Pinpoint the cell where the given text exists, returning its [x, y] midpoint coordinate. 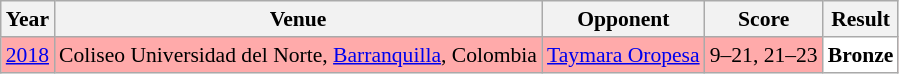
Opponent [624, 19]
Bronze [861, 55]
Taymara Oropesa [624, 55]
Score [764, 19]
9–21, 21–23 [764, 55]
Year [28, 19]
Venue [298, 19]
2018 [28, 55]
Result [861, 19]
Coliseo Universidad del Norte, Barranquilla, Colombia [298, 55]
